Output the (x, y) coordinate of the center of the cell containing the given text.  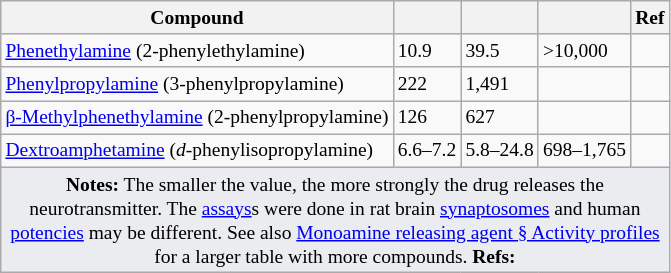
Ref (650, 18)
β-Methylphenethylamine (2-phenylpropylamine) (197, 118)
Phenethylamine (2-phenylethylamine) (197, 50)
Phenylpropylamine (3-phenylpropylamine) (197, 84)
10.9 (427, 50)
6.6–7.2 (427, 150)
5.8–24.8 (500, 150)
222 (427, 84)
39.5 (500, 50)
Dextroamphetamine (d-phenylisopropylamine) (197, 150)
1,491 (500, 84)
>10,000 (584, 50)
627 (500, 118)
Compound (197, 18)
126 (427, 118)
698–1,765 (584, 150)
